From the cell containing the given text, extract its center point as (X, Y) coordinate. 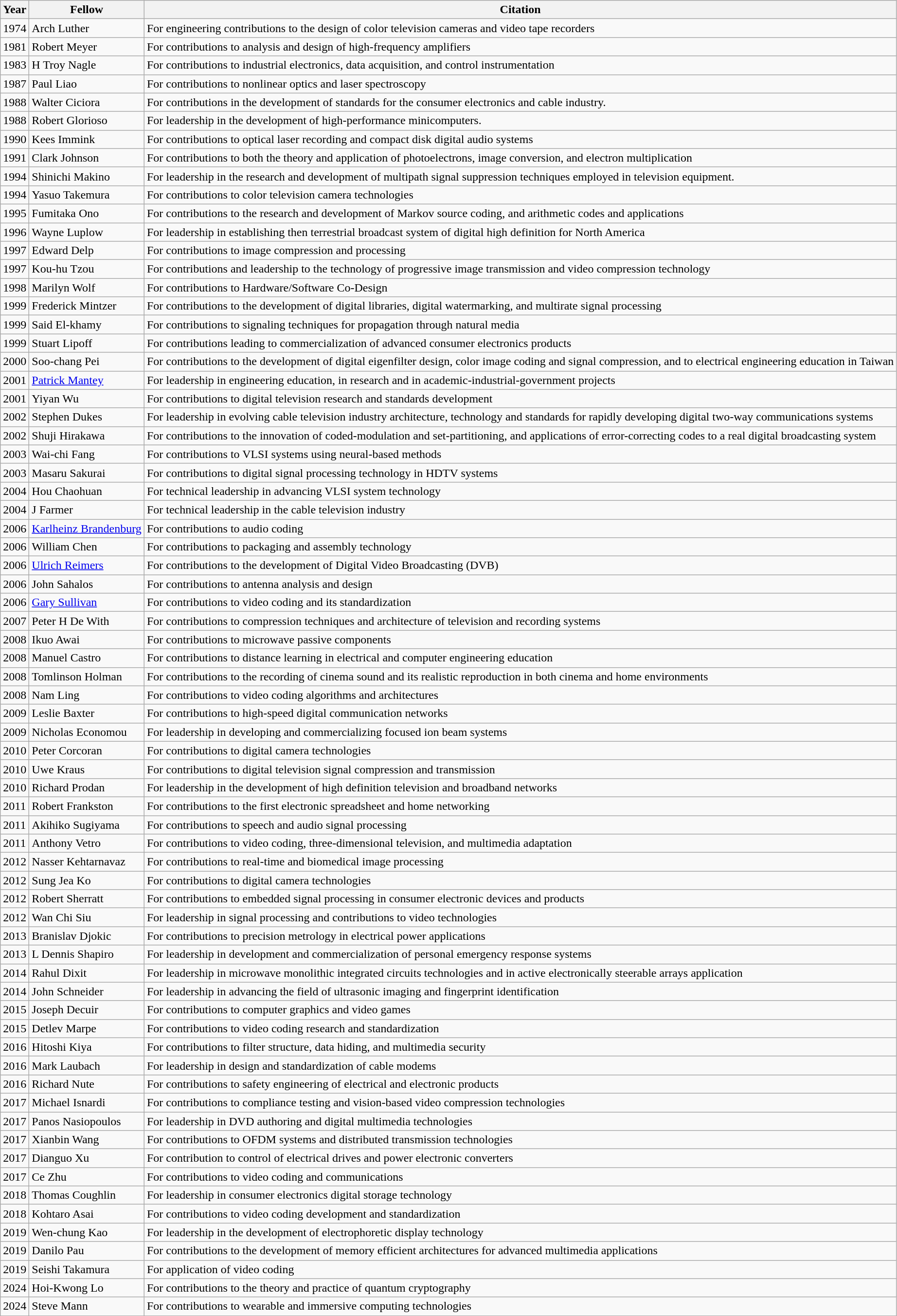
For leadership in engineering education, in research and in academic-industrial-government projects (520, 380)
For contributions to microwave passive components (520, 640)
For leadership in consumer electronics digital storage technology (520, 1195)
Nam Ling (87, 695)
For contributions to wearable and immersive computing technologies (520, 1306)
For contributions to speech and audio signal processing (520, 825)
John Schneider (87, 991)
1981 (15, 47)
Uwe Kraus (87, 769)
2007 (15, 621)
For contributions to antenna analysis and design (520, 584)
For contributions to precision metrology in electrical power applications (520, 936)
For technical leadership in the cable television industry (520, 510)
Panos Nasiopoulos (87, 1121)
Masaru Sakurai (87, 473)
For application of video coding (520, 1269)
Yasuo Takemura (87, 195)
For contributions to compliance testing and vision-based video compression technologies (520, 1102)
Said El-khamy (87, 325)
For leadership in signal processing and contributions to video technologies (520, 917)
Ulrich Reimers (87, 566)
1983 (15, 65)
Soo-chang Pei (87, 362)
For contributions to digital television signal compression and transmission (520, 769)
Manuel Castro (87, 658)
Anthony Vetro (87, 843)
For contributions to computer graphics and video games (520, 1010)
For leadership in design and standardization of cable modems (520, 1065)
For contributions to safety engineering of electrical and electronic products (520, 1084)
For technical leadership in advancing VLSI system technology (520, 491)
For contributions to image compression and processing (520, 251)
Wan Chi Siu (87, 917)
J Farmer (87, 510)
Akihiko Sugiyama (87, 825)
For leadership in establishing then terrestrial broadcast system of digital high definition for North America (520, 232)
For leadership in microwave monolithic integrated circuits technologies and in active electronically steerable arrays application (520, 973)
For contributions to the development of digital libraries, digital watermarking, and multirate signal processing (520, 306)
Fumitaka Ono (87, 213)
H Troy Nagle (87, 65)
For contributions to high-speed digital communication networks (520, 713)
Rahul Dixit (87, 973)
John Sahalos (87, 584)
For contributions to nonlinear optics and laser spectroscopy (520, 84)
For leadership in development and commercialization of personal emergency response systems (520, 954)
1991 (15, 158)
For engineering contributions to the design of color television cameras and video tape recorders (520, 28)
Wai-chi Fang (87, 454)
For leadership in the research and development of multipath signal suppression techniques employed in television equipment. (520, 176)
Detlev Marpe (87, 1028)
For contributions to the development of Digital Video Broadcasting (DVB) (520, 566)
Ikuo Awai (87, 640)
For contributions in the development of standards for the consumer electronics and cable industry. (520, 102)
Shinichi Makino (87, 176)
Sung Jea Ko (87, 880)
For contributions to video coding, three-dimensional television, and multimedia adaptation (520, 843)
1987 (15, 84)
For contributions to video coding and its standardization (520, 603)
For leadership in advancing the field of ultrasonic imaging and fingerprint identification (520, 991)
For contributions to digital television research and standards development (520, 399)
Robert Meyer (87, 47)
For contributions to the first electronic spreadsheet and home networking (520, 806)
William Chen (87, 547)
Patrick Mantey (87, 380)
Ce Zhu (87, 1177)
For contributions to digital signal processing technology in HDTV systems (520, 473)
Year (15, 10)
Hitoshi Kiya (87, 1047)
For leadership in the development of high-performance minicomputers. (520, 121)
For contributions to audio coding (520, 528)
Hou Chaohuan (87, 491)
Marilyn Wolf (87, 288)
For contributions to signaling techniques for propagation through natural media (520, 325)
Seishi Takamura (87, 1269)
Kohtaro Asai (87, 1214)
Dianguo Xu (87, 1158)
For leadership in developing and commercializing focused ion beam systems (520, 732)
For contributions to the research and development of Markov source coding, and arithmetic codes and applications (520, 213)
For contributions to the development of memory efficient architectures for advanced multimedia applications (520, 1251)
For contributions to Hardware/Software Co-Design (520, 288)
Tomlinson Holman (87, 676)
Frederick Mintzer (87, 306)
For contributions to filter structure, data hiding, and multimedia security (520, 1047)
Nasser Kehtarnavaz (87, 862)
Peter Corcoran (87, 750)
1996 (15, 232)
Yiyan Wu (87, 399)
Citation (520, 10)
For leadership in DVD authoring and digital multimedia technologies (520, 1121)
For leadership in the development of electrophoretic display technology (520, 1232)
For contributions to the recording of cinema sound and its realistic reproduction in both cinema and home environments (520, 676)
For contributions to real-time and biomedical image processing (520, 862)
For contributions to video coding research and standardization (520, 1028)
1990 (15, 139)
For contributions to VLSI systems using neural-based methods (520, 454)
For contributions to OFDM systems and distributed transmission technologies (520, 1140)
Fellow (87, 10)
Richard Nute (87, 1084)
Richard Prodan (87, 787)
Kees Immink (87, 139)
Nicholas Economou (87, 732)
Wayne Luplow (87, 232)
Paul Liao (87, 84)
Karlheinz Brandenburg (87, 528)
Robert Frankston (87, 806)
For contribution to control of electrical drives and power electronic converters (520, 1158)
For contributions to the theory and practice of quantum cryptography (520, 1288)
For contributions to video coding development and standardization (520, 1214)
1995 (15, 213)
Steve Mann (87, 1306)
For contributions and leadership to the technology of progressive image transmission and video compression technology (520, 269)
For contributions to compression techniques and architecture of television and recording systems (520, 621)
2000 (15, 362)
1974 (15, 28)
For contributions to color television camera technologies (520, 195)
For contributions to embedded signal processing in consumer electronic devices and products (520, 899)
For contributions to video coding and communications (520, 1177)
For contributions to video coding algorithms and architectures (520, 695)
For contributions to distance learning in electrical and computer engineering education (520, 658)
Stephen Dukes (87, 417)
Clark Johnson (87, 158)
Branislav Djokic (87, 936)
Arch Luther (87, 28)
Mark Laubach (87, 1065)
Wen-chung Kao (87, 1232)
For contributions to both the theory and application of photoelectrons, image conversion, and electron multiplication (520, 158)
Michael Isnardi (87, 1102)
Peter H De With (87, 621)
Joseph Decuir (87, 1010)
Walter Ciciora (87, 102)
Robert Sherratt (87, 899)
Gary Sullivan (87, 603)
For contributions to analysis and design of high-frequency amplifiers (520, 47)
Xianbin Wang (87, 1140)
Stuart Lipoff (87, 343)
Shuji Hirakawa (87, 436)
For contributions to optical laser recording and compact disk digital audio systems (520, 139)
Leslie Baxter (87, 713)
For contributions to industrial electronics, data acquisition, and control instrumentation (520, 65)
1998 (15, 288)
Hoi-Kwong Lo (87, 1288)
For leadership in the development of high definition television and broadband networks (520, 787)
For contributions leading to commercialization of advanced consumer electronics products (520, 343)
Danilo Pau (87, 1251)
Robert Glorioso (87, 121)
For contributions to packaging and assembly technology (520, 547)
Edward Delp (87, 251)
Kou-hu Tzou (87, 269)
L Dennis Shapiro (87, 954)
Thomas Coughlin (87, 1195)
